Search for the cell housing the specified text and yield its [x, y] center coordinate. 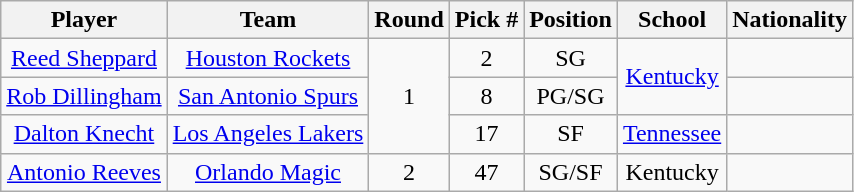
1 [409, 96]
17 [486, 134]
Orlando Magic [268, 172]
Tennessee [672, 134]
Pick # [486, 20]
Rob Dillingham [84, 96]
SF [571, 134]
Houston Rockets [268, 58]
8 [486, 96]
Team [268, 20]
Round [409, 20]
School [672, 20]
SG/SF [571, 172]
SG [571, 58]
Antonio Reeves [84, 172]
Nationality [790, 20]
Los Angeles Lakers [268, 134]
Reed Sheppard [84, 58]
47 [486, 172]
PG/SG [571, 96]
Position [571, 20]
Player [84, 20]
San Antonio Spurs [268, 96]
Dalton Knecht [84, 134]
